Output the [X, Y] coordinate of the center of the cell containing the given text.  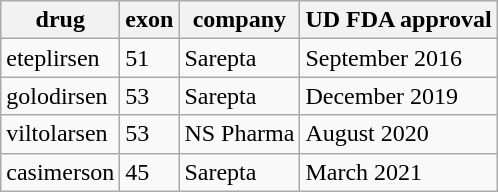
viltolarsen [60, 134]
drug [60, 20]
company [240, 20]
March 2021 [398, 172]
eteplirsen [60, 58]
51 [150, 58]
casimerson [60, 172]
NS Pharma [240, 134]
exon [150, 20]
45 [150, 172]
August 2020 [398, 134]
golodirsen [60, 96]
UD FDA approval [398, 20]
December 2019 [398, 96]
September 2016 [398, 58]
